Provide the [X, Y] coordinate of the cell's center where the given text is located.  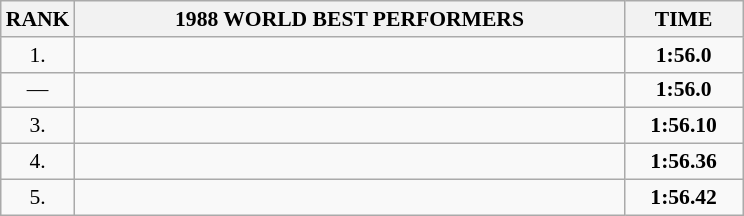
4. [38, 162]
1988 WORLD BEST PERFORMERS [349, 19]
RANK [38, 19]
— [38, 90]
1:56.10 [684, 126]
TIME [684, 19]
5. [38, 197]
3. [38, 126]
1:56.36 [684, 162]
1. [38, 55]
1:56.42 [684, 197]
